Detect which cell encompasses the target text, then output its [X, Y] center coordinate. 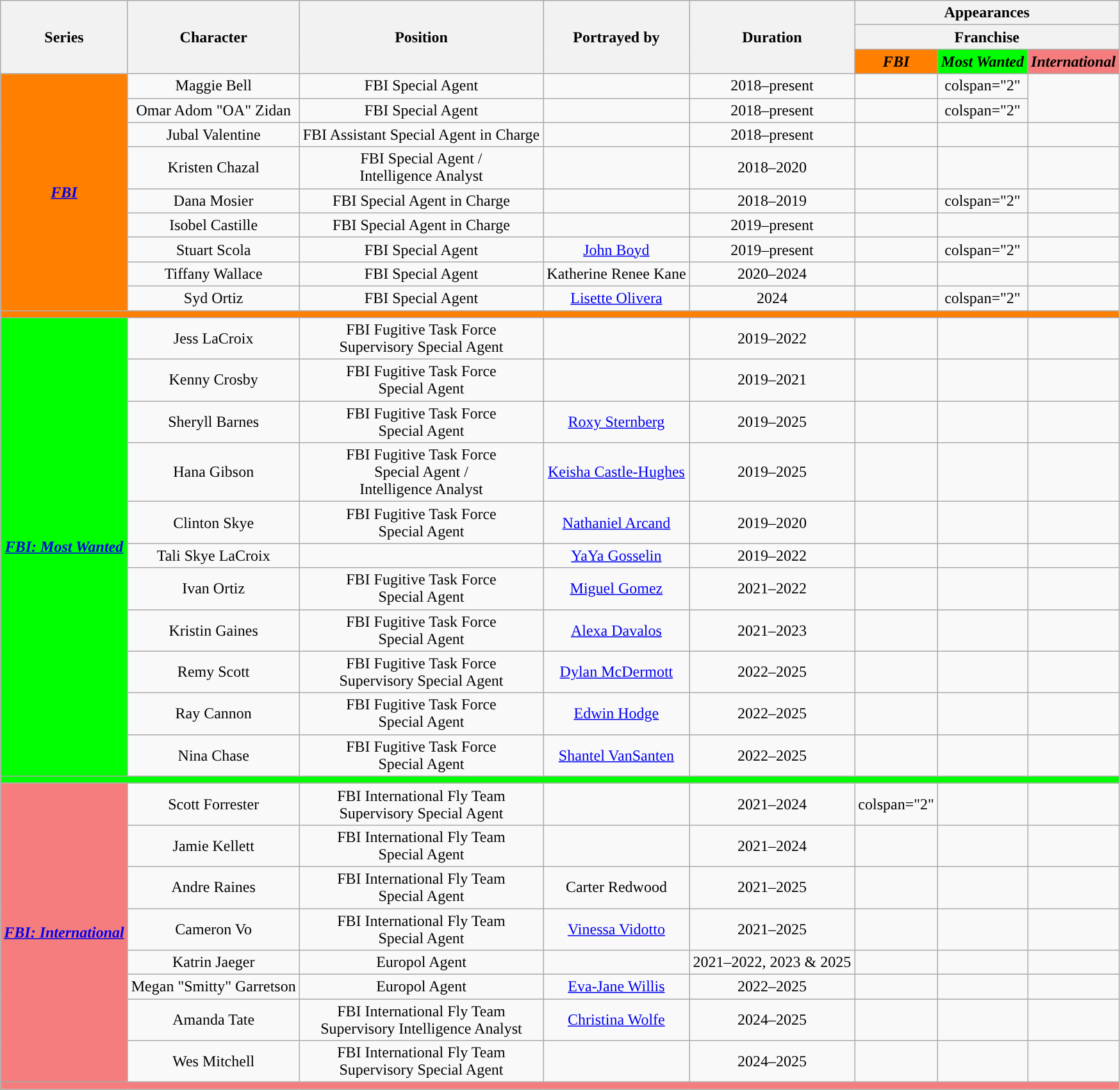
2021–2023 [772, 631]
2021–2022, 2023 & 2025 [772, 962]
2019–2020 [772, 523]
Roxy Sternberg [616, 422]
Ray Cannon [213, 714]
Duration [772, 37]
2018–2019 [772, 201]
FBI Assistant Special Agent in Charge [422, 135]
YaYa Gosselin [616, 556]
2019–2021 [772, 381]
Most Wanted [982, 62]
Kenny Crosby [213, 381]
Jubal Valentine [213, 135]
Kristen Chazal [213, 168]
Nina Chase [213, 755]
Andre Raines [213, 887]
Vinessa Vidotto [616, 929]
Tali Skye LaCroix [213, 556]
Keisha Castle-Hughes [616, 472]
FBI Fugitive Task Force Special Agent /Intelligence Analyst [422, 472]
Amanda Tate [213, 1020]
Character [213, 37]
Christina Wolfe [616, 1020]
Series [64, 37]
2020–2024 [772, 274]
Position [422, 37]
FBI: Most Wanted [64, 547]
Appearances [987, 13]
International [1074, 62]
Sheryll Barnes [213, 422]
FBI Special Agent /Intelligence Analyst [422, 168]
Jess LaCroix [213, 338]
2024 [772, 298]
2018–2020 [772, 168]
Nathaniel Arcand [616, 523]
Hana Gibson [213, 472]
Megan "Smitty" Garretson [213, 987]
Carter Redwood [616, 887]
Tiffany Wallace [213, 274]
FBI International Fly Team Supervisory Intelligence Analyst [422, 1020]
Lisette Olivera [616, 298]
Portrayed by [616, 37]
Wes Mitchell [213, 1061]
Miguel Gomez [616, 588]
Alexa Davalos [616, 631]
Franchise [987, 37]
FBI: International [64, 932]
Ivan Ortiz [213, 588]
Isobel Castille [213, 225]
Omar Adom "OA" Zidan [213, 110]
Remy Scott [213, 672]
Dana Mosier [213, 201]
Scott Forrester [213, 804]
Dylan McDermott [616, 672]
Shantel VanSanten [616, 755]
2021–2022 [772, 588]
Syd Ortiz [213, 298]
Katherine Renee Kane [616, 274]
John Boyd [616, 249]
Clinton Skye [213, 523]
Edwin Hodge [616, 714]
Katrin Jaeger [213, 962]
Stuart Scola [213, 249]
Kristin Gaines [213, 631]
Jamie Kellett [213, 846]
Cameron Vo [213, 929]
Maggie Bell [213, 86]
Eva-Jane Willis [616, 987]
